Determine the [x, y] coordinate at the center of the cell enclosing the given text.  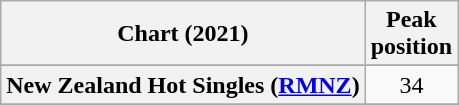
Peakposition [411, 34]
New Zealand Hot Singles (RMNZ) [183, 85]
34 [411, 85]
Chart (2021) [183, 34]
